Capture the cell that displays the provided text and extract its (x, y) central coordinate. 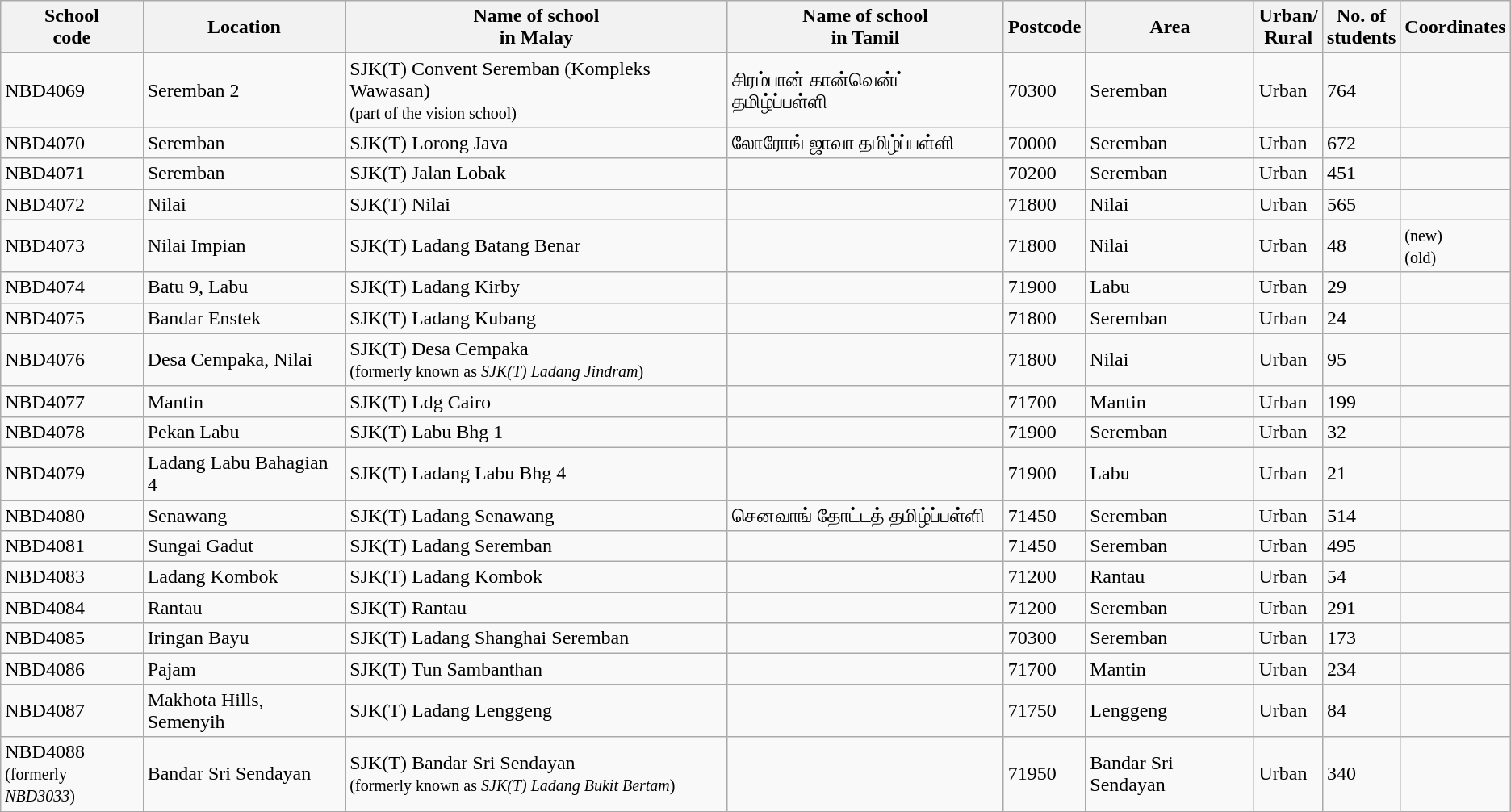
291 (1361, 608)
Nilai Impian (244, 245)
NBD4072 (72, 204)
SJK(T) Ladang Labu Bhg 4 (536, 473)
NBD4075 (72, 318)
NBD4084 (72, 608)
SJK(T) Nilai (536, 204)
Lenggeng (1170, 710)
234 (1361, 669)
சிரம்பான் கான்வென்ட் தமிழ்ப்பள்ளி (865, 90)
SJK(T) Jalan Lobak (536, 174)
Schoolcode (72, 27)
173 (1361, 638)
29 (1361, 287)
Postcode (1044, 27)
Iringan Bayu (244, 638)
Desa Cempaka, Nilai (244, 360)
Pekan Labu (244, 432)
SJK(T) Ladang Kombok (536, 577)
451 (1361, 174)
70000 (1044, 143)
SJK(T) Ladang Kirby (536, 287)
Ladang Labu Bahagian 4 (244, 473)
SJK(T) Rantau (536, 608)
SJK(T) Ladang Lenggeng (536, 710)
Makhota Hills, Semenyih (244, 710)
32 (1361, 432)
Sungai Gadut (244, 546)
Area (1170, 27)
71750 (1044, 710)
NBD4071 (72, 174)
NBD4080 (72, 516)
764 (1361, 90)
SJK(T) Ladang Seremban (536, 546)
SJK(T) Tun Sambanthan (536, 669)
NBD4073 (72, 245)
340 (1361, 774)
No. ofstudents (1361, 27)
Pajam (244, 669)
Senawang (244, 516)
SJK(T) Labu Bhg 1 (536, 432)
NBD4076 (72, 360)
NBD4074 (72, 287)
NBD4078 (72, 432)
SJK(T) Ladang Batang Benar (536, 245)
NBD4069 (72, 90)
NBD4085 (72, 638)
Batu 9, Labu (244, 287)
NBD4088(formerly NBD3033) (72, 774)
24 (1361, 318)
NBD4081 (72, 546)
48 (1361, 245)
672 (1361, 143)
SJK(T) Bandar Sri Sendayan(formerly known as SJK(T) Ladang Bukit Bertam) (536, 774)
லோரோங் ஜாவா தமிழ்ப்பள்ளி (865, 143)
199 (1361, 401)
495 (1361, 546)
Name of schoolin Malay (536, 27)
செனவாங் தோட்டத் தமிழ்ப்பள்ளி (865, 516)
514 (1361, 516)
Seremban 2 (244, 90)
NBD4086 (72, 669)
NBD4077 (72, 401)
Bandar Enstek (244, 318)
NBD4087 (72, 710)
70200 (1044, 174)
(new) (old) (1455, 245)
SJK(T) Convent Seremban (Kompleks Wawasan)(part of the vision school) (536, 90)
NBD4083 (72, 577)
Coordinates (1455, 27)
Name of schoolin Tamil (865, 27)
NBD4079 (72, 473)
Location (244, 27)
SJK(T) Desa Cempaka(formerly known as SJK(T) Ladang Jindram) (536, 360)
565 (1361, 204)
SJK(T) Ladang Senawang (536, 516)
SJK(T) Ladang Kubang (536, 318)
95 (1361, 360)
SJK(T) Ldg Cairo (536, 401)
Urban/Rural (1288, 27)
84 (1361, 710)
NBD4070 (72, 143)
SJK(T) Lorong Java (536, 143)
21 (1361, 473)
54 (1361, 577)
Ladang Kombok (244, 577)
71950 (1044, 774)
SJK(T) Ladang Shanghai Seremban (536, 638)
